For the text-containing cell, return its midpoint in (x, y) coordinate format. 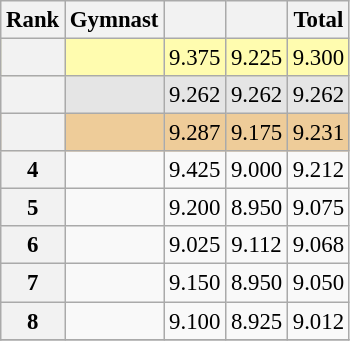
4 (33, 170)
9.287 (195, 133)
8.925 (257, 321)
6 (33, 245)
Rank (33, 20)
9.050 (318, 283)
7 (33, 283)
9.375 (195, 58)
9.075 (318, 208)
9.225 (257, 58)
9.212 (318, 170)
9.150 (195, 283)
9.000 (257, 170)
9.100 (195, 321)
Gymnast (114, 20)
Total (318, 20)
9.231 (318, 133)
9.012 (318, 321)
9.112 (257, 245)
9.200 (195, 208)
9.175 (257, 133)
9.425 (195, 170)
5 (33, 208)
9.300 (318, 58)
8 (33, 321)
9.068 (318, 245)
9.025 (195, 245)
